Extract the [x, y] coordinate from the center of the cell holding the provided text.  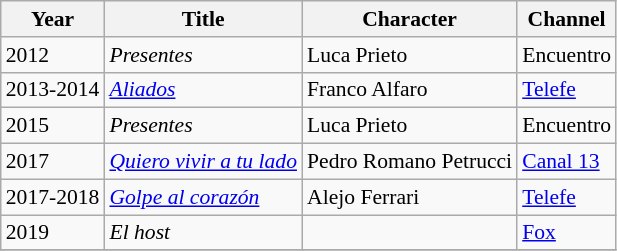
Channel [566, 19]
2012 [53, 55]
Alejo Ferrari [410, 197]
Quiero vivir a tu lado [203, 162]
Title [203, 19]
Fox [566, 233]
Pedro Romano Petrucci [410, 162]
Canal 13 [566, 162]
Aliados [203, 90]
2017 [53, 162]
Franco Alfaro [410, 90]
2013-2014 [53, 90]
Golpe al corazón [203, 197]
2019 [53, 233]
Character [410, 19]
El host [203, 233]
Year [53, 19]
2017-2018 [53, 197]
2015 [53, 126]
